Capture the cell that displays the provided text and extract its (X, Y) central coordinate. 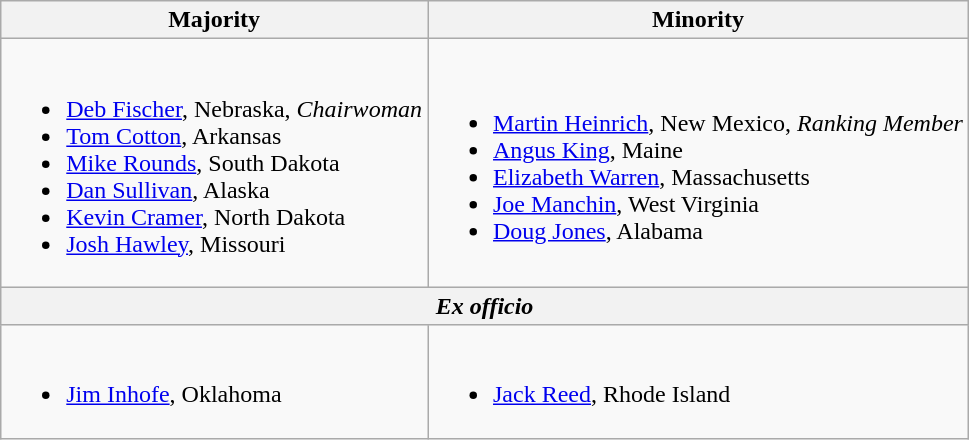
Majority (214, 20)
Minority (698, 20)
Jim Inhofe, Oklahoma (214, 382)
Deb Fischer, Nebraska, ChairwomanTom Cotton, ArkansasMike Rounds, South DakotaDan Sullivan, AlaskaKevin Cramer, North DakotaJosh Hawley, Missouri (214, 163)
Ex officio (485, 306)
Martin Heinrich, New Mexico, Ranking MemberAngus King, MaineElizabeth Warren, MassachusettsJoe Manchin, West VirginiaDoug Jones, Alabama (698, 163)
Jack Reed, Rhode Island (698, 382)
